Scan for the cell matching the given text and deliver its (X, Y) coordinate at center. 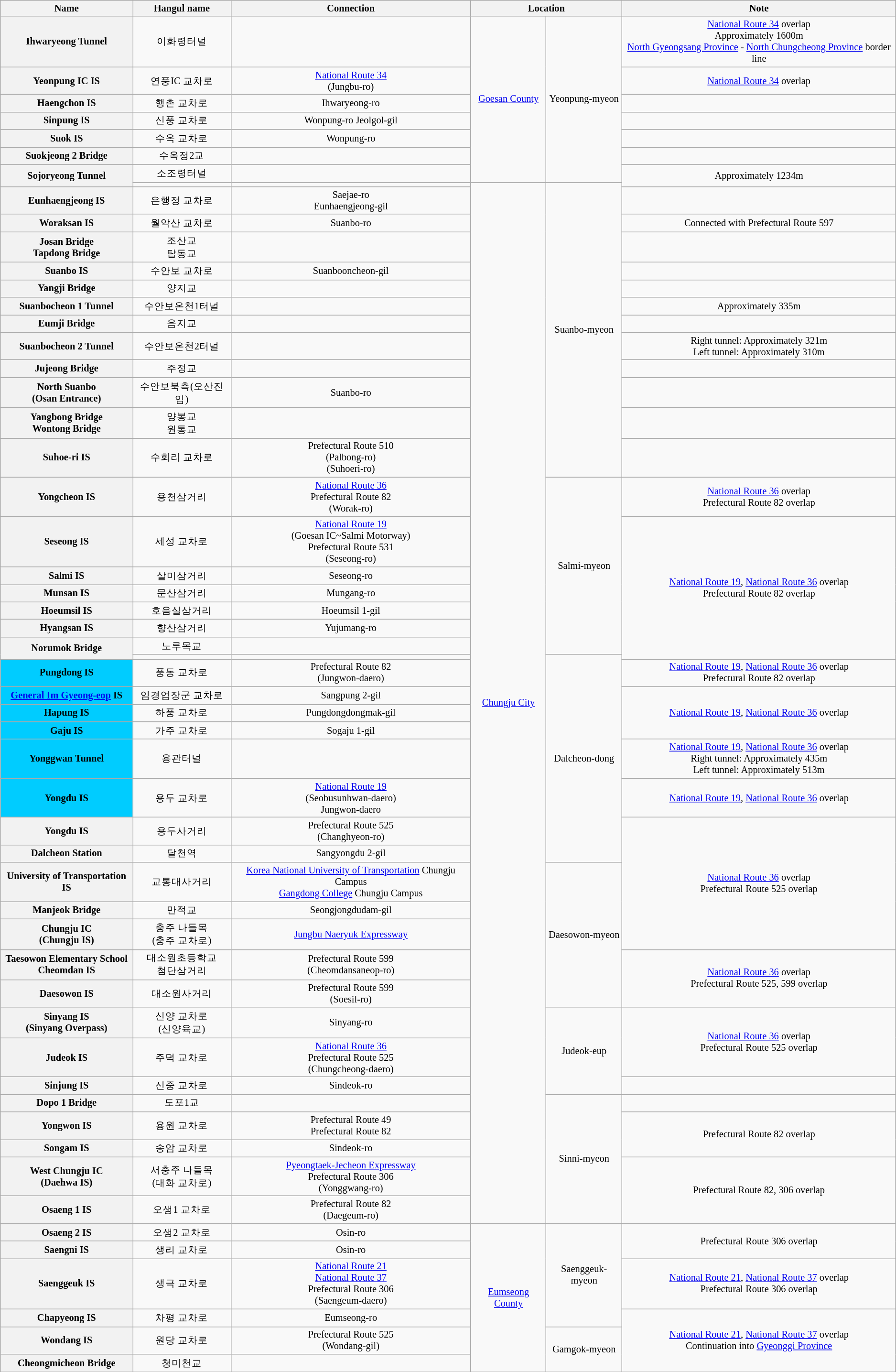
조산교탑동교 (182, 247)
도포1교 (182, 1103)
Jungbu Naeryuk Expressway (351, 934)
Gaju IS (67, 730)
Yujumang-ro (351, 628)
Chungju IC(Chungju IS) (67, 934)
Wondang IS (67, 1340)
대소원초등학교첨단삼거리 (182, 965)
Saenggeuk IS (67, 1284)
Chapyeong IS (67, 1318)
National Route 34(Jungbu-ro) (351, 81)
달천역 (182, 854)
National Route 21, National Route 37 overlapPrefectural Route 306 overlap (759, 1284)
Suanbooncheon-gil (351, 271)
용관터널 (182, 759)
Yonggwan Tunnel (67, 759)
National Route 36 overlapPrefectural Route 525, 599 overlap (759, 978)
Jujeong Bridge (67, 368)
Suok IS (67, 139)
Manjeok Bridge (67, 910)
Pungdong IS (67, 673)
Goesan County (508, 99)
Sinyang-ro (351, 1023)
Approximately 335m (759, 306)
살미삼거리 (182, 576)
Josan BridgeTapdong Bridge (67, 247)
수옥 교차로 (182, 139)
National Route 19(Goesan IC~Salmi Motorway)Prefectural Route 531(Seseong-ro) (351, 542)
용두 교차로 (182, 798)
Prefectural Route 525(Changhyeon-ro) (351, 831)
National Route 19(Seobusunhwan-daero)Jungwon-daero (351, 798)
Yongwon IS (67, 1126)
West Chungju IC(Daehwa IS) (67, 1176)
Sinjung IS (67, 1085)
Suhoe-ri IS (67, 457)
Daesowon IS (67, 993)
Sinni-myeon (584, 1159)
은행정 교차로 (182, 200)
수안보북측(오산진입) (182, 392)
송암 교차로 (182, 1148)
풍동 교차로 (182, 673)
Osaeng 2 IS (67, 1232)
National Route 34 overlap (759, 81)
향산삼거리 (182, 628)
Hoeumsil 1-gil (351, 611)
소조령터널 (182, 173)
Judeok-eup (584, 1051)
Salmi-myeon (584, 566)
North Suanbo(Osan Entrance) (67, 392)
Wonpung-ro Jeolgol-gil (351, 120)
Daesowon-myeon (584, 935)
Sinpung IS (67, 120)
Suanbocheon 2 Tunnel (67, 346)
General Im Gyeong-eop IS (67, 695)
수옥정2교 (182, 156)
Hangul name (182, 8)
National Route 36 overlapPrefectural Route 82 overlap (759, 497)
Approximately 1234m (759, 175)
Hoeumsil IS (67, 611)
National Route 36Prefectural Route 525(Chungcheong-daero) (351, 1057)
Prefectural Route 306 overlap (759, 1241)
오생2 교차로 (182, 1232)
Yangji Bridge (67, 289)
Prefectural Route 82(Daegeum-ro) (351, 1210)
Suokjeong 2 Bridge (67, 156)
Taesowon Elementary SchoolCheomdan IS (67, 965)
행촌 교차로 (182, 103)
대소원사거리 (182, 993)
Seseong IS (67, 542)
신양 교차로(신양육교) (182, 1023)
생극 교차로 (182, 1284)
Songam IS (67, 1148)
호음실삼거리 (182, 611)
Ihwaryeong Tunnel (67, 42)
Sogaju 1-gil (351, 730)
용두사거리 (182, 831)
Prefectural Route 49Prefectural Route 82 (351, 1126)
신중 교차로 (182, 1085)
National Route 34 overlapApproximately 1600mNorth Gyeongsang Province - North Chungcheong Province border line (759, 42)
청미천교 (182, 1362)
Prefectural Route 525(Wondang-gil) (351, 1340)
Haengchon IS (67, 103)
양봉교원통교 (182, 423)
Mungang-ro (351, 593)
Korea National University of Transportation Chungju CampusGangdong College Chungju Campus (351, 882)
임경업장군 교차로 (182, 695)
Munsan IS (67, 593)
Note (759, 8)
National Route 21National Route 37Prefectural Route 306(Saengeum-daero) (351, 1284)
수안보 교차로 (182, 271)
Ihwaryeong-ro (351, 103)
Location (546, 8)
차평 교차로 (182, 1318)
Seongjongdudam-gil (351, 910)
월악산 교차로 (182, 223)
용원 교차로 (182, 1126)
Suanbocheon 1 Tunnel (67, 306)
Prefectural Route 599(Soesil-ro) (351, 993)
Osaeng 1 IS (67, 1210)
세성 교차로 (182, 542)
주정교 (182, 368)
Salmi IS (67, 576)
양지교 (182, 289)
용천삼거리 (182, 497)
National Route 36Prefectural Route 82(Worak-ro) (351, 497)
Pungdongdongmak-gil (351, 713)
Prefectural Route 82, 306 overlap (759, 1190)
Yangbong BridgeWontong Bridge (67, 423)
충주 나들목(충주 교차로) (182, 934)
Hyangsan IS (67, 628)
Yongcheon IS (67, 497)
Prefectural Route 599(Cheomdansaneop-ro) (351, 965)
Suanbo-myeon (584, 330)
Eumji Bridge (67, 323)
National Route 21, National Route 37 overlapContinuation into Gyeonggi Province (759, 1340)
주덕 교차로 (182, 1057)
Dalcheon Station (67, 854)
가주 교차로 (182, 730)
원당 교차로 (182, 1340)
오생1 교차로 (182, 1210)
Sangpung 2-gil (351, 695)
Woraksan IS (67, 223)
Wonpung-ro (351, 139)
Yeonpung-myeon (584, 99)
Sinyang IS(Sinyang Overpass) (67, 1023)
Saenggeuk-myeon (584, 1275)
노루목교 (182, 645)
문산삼거리 (182, 593)
생리 교차로 (182, 1250)
음지교 (182, 323)
Sangyongdu 2-gil (351, 854)
수안보온천1터널 (182, 306)
University of Transportation IS (67, 882)
Norumok Bridge (67, 648)
Connected with Prefectural Route 597 (759, 223)
수안보온천2터널 (182, 346)
Judeok IS (67, 1057)
연풍IC 교차로 (182, 81)
Hapung IS (67, 713)
만적교 (182, 910)
Pyeongtaek-Jecheon ExpresswayPrefectural Route 306(Yonggwang-ro) (351, 1176)
Gamgok-myeon (584, 1349)
하풍 교차로 (182, 713)
서충주 나들목(대화 교차로) (182, 1176)
이화령터널 (182, 42)
Dopo 1 Bridge (67, 1103)
Saejae-roEunhaengjeong-gil (351, 200)
Connection (351, 8)
Sojoryeong Tunnel (67, 175)
Name (67, 8)
National Route 19, National Route 36 overlapRight tunnel: Approximately 435mLeft tunnel: Approximately 513m (759, 759)
Seseong-ro (351, 576)
교통대사거리 (182, 882)
Dalcheon-dong (584, 758)
Cheongmicheon Bridge (67, 1362)
Eumseong-ro (351, 1318)
Right tunnel: Approximately 321mLeft tunnel: Approximately 310m (759, 346)
Eunhaengjeong IS (67, 200)
Suanbo IS (67, 271)
Prefectural Route 82(Jungwon-daero) (351, 673)
수회리 교차로 (182, 457)
Chungju City (508, 703)
Yeonpung IC IS (67, 81)
신풍 교차로 (182, 120)
Eumseong County (508, 1297)
Prefectural Route 510(Palbong-ro)(Suhoeri-ro) (351, 457)
Prefectural Route 82 overlap (759, 1134)
Saengni IS (67, 1250)
